Output the (X, Y) coordinate of the center of the cell containing the given text.  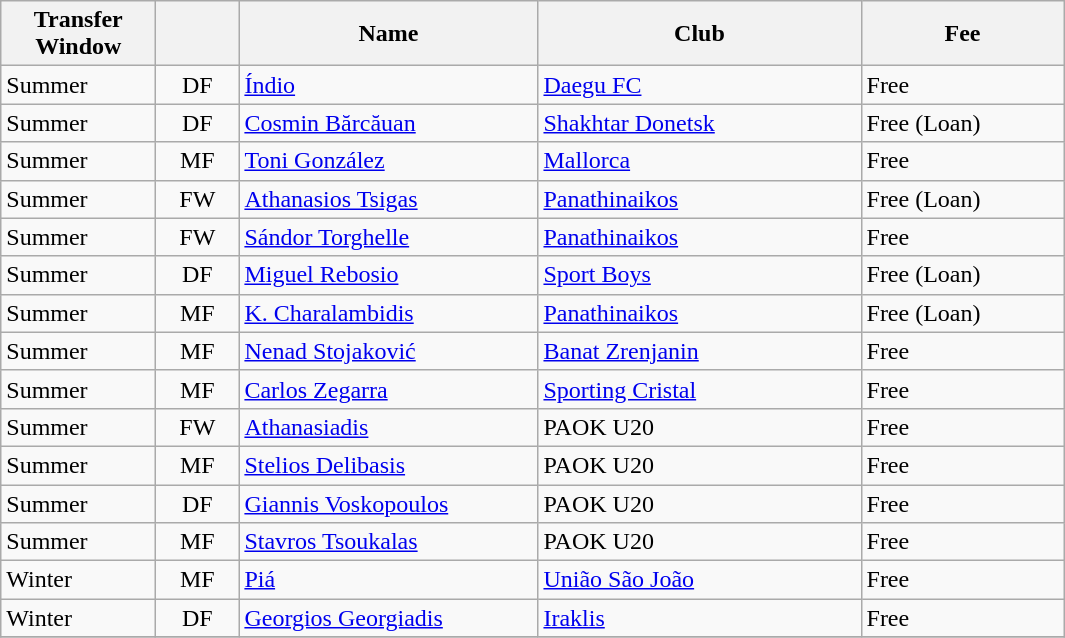
Iraklis (700, 618)
Carlos Zegarra (388, 389)
Fee (962, 34)
Sport Boys (700, 275)
Sándor Torghelle (388, 237)
Índio (388, 85)
Stelios Delibasis (388, 465)
Name (388, 34)
Athanasios Tsigas (388, 199)
Piá (388, 580)
Transfer Window (78, 34)
União São João (700, 580)
Sporting Cristal (700, 389)
Stavros Tsoukalas (388, 542)
Giannis Voskopoulos (388, 503)
K. Charalambidis (388, 313)
Mallorca (700, 161)
Nenad Stojaković (388, 351)
Daegu FC (700, 85)
Miguel Rebosio (388, 275)
Toni González (388, 161)
Club (700, 34)
Shakhtar Donetsk (700, 123)
Cosmin Bărcăuan (388, 123)
Banat Zrenjanin (700, 351)
Athanasiadis (388, 427)
Georgios Georgiadis (388, 618)
